Return the (x, y) coordinate for the center point of the cell that contains the specified text.  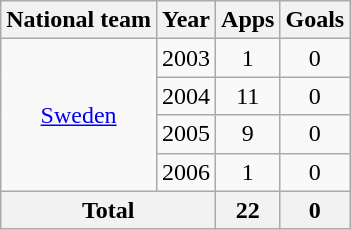
Sweden (79, 115)
2003 (186, 58)
2006 (186, 172)
2005 (186, 134)
Apps (248, 20)
9 (248, 134)
11 (248, 96)
22 (248, 210)
Year (186, 20)
Goals (315, 20)
2004 (186, 96)
Total (108, 210)
National team (79, 20)
